From the cell containing the given text, extract its center point as (x, y) coordinate. 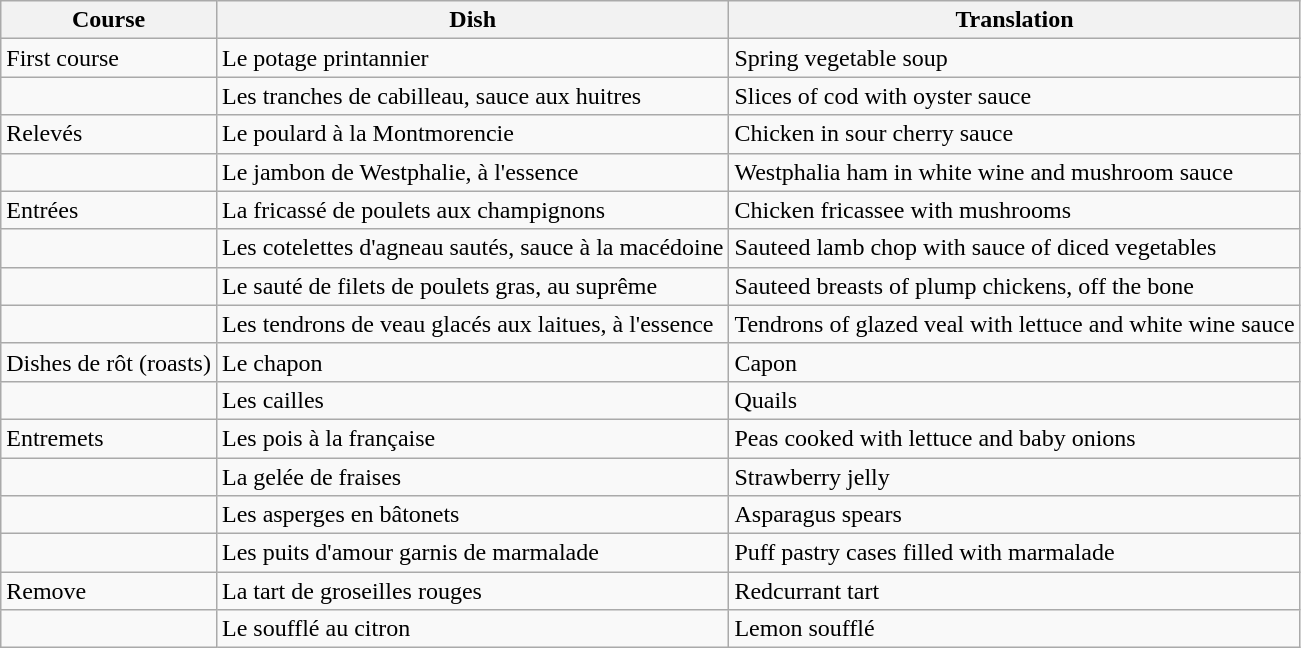
Entremets (109, 438)
Quails (1014, 400)
Les tranches de cabilleau, sauce aux huitres (472, 96)
Le poulard à la Montmorencie (472, 134)
Westphalia ham in white wine and mushroom sauce (1014, 172)
Redcurrant tart (1014, 591)
Chicken fricassee with mushrooms (1014, 210)
Les tendrons de veau glacés aux laitues, à l'essence (472, 324)
Le sauté de filets de poulets gras, au suprême (472, 286)
Capon (1014, 362)
Spring vegetable soup (1014, 58)
Les puits d'amour garnis de marmalade (472, 553)
La fricassé de poulets aux champignons (472, 210)
Le soufflé au citron (472, 629)
Sauteed lamb chop with sauce of diced vegetables (1014, 248)
Les cotelettes d'agneau sautés, sauce à la macédoine (472, 248)
Chicken in sour cherry sauce (1014, 134)
Slices of cod with oyster sauce (1014, 96)
Course (109, 20)
Les pois à la française (472, 438)
Le jambon de Westphalie, à l'essence (472, 172)
Dishes de rôt (roasts) (109, 362)
Tendrons of glazed veal with lettuce and white wine sauce (1014, 324)
Le chapon (472, 362)
Peas cooked with lettuce and baby onions (1014, 438)
Les cailles (472, 400)
Strawberry jelly (1014, 477)
La gelée de fraises (472, 477)
Puff pastry cases filled with marmalade (1014, 553)
Le potage printannier (472, 58)
First course (109, 58)
Sauteed breasts of plump chickens, off the bone (1014, 286)
Les asperges en bâtonets (472, 515)
Entrées (109, 210)
La tart de groseilles rouges (472, 591)
Relevés (109, 134)
Asparagus spears (1014, 515)
Lemon soufflé (1014, 629)
Remove (109, 591)
Translation (1014, 20)
Dish (472, 20)
